Detect which cell encompasses the target text, then output its [X, Y] center coordinate. 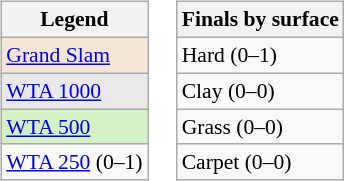
Clay (0–0) [260, 91]
Carpet (0–0) [260, 162]
Grass (0–0) [260, 127]
Legend [74, 20]
WTA 250 (0–1) [74, 162]
Grand Slam [74, 55]
WTA 500 [74, 127]
WTA 1000 [74, 91]
Hard (0–1) [260, 55]
Finals by surface [260, 20]
